Capture the cell that displays the provided text and extract its [X, Y] central coordinate. 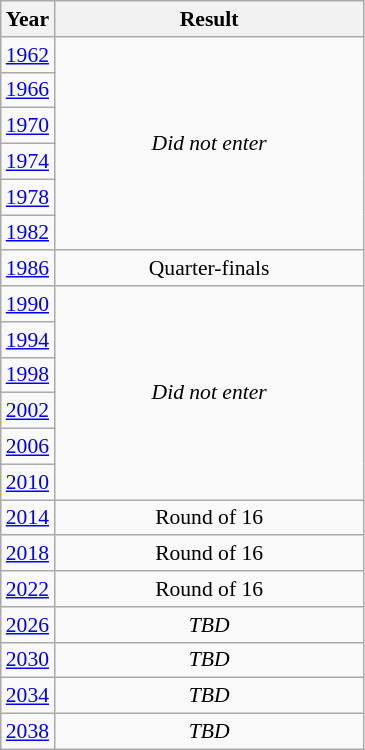
1998 [28, 375]
2002 [28, 411]
2014 [28, 518]
2006 [28, 447]
1990 [28, 304]
1970 [28, 126]
2026 [28, 625]
2022 [28, 589]
2038 [28, 732]
Quarter-finals [209, 269]
1986 [28, 269]
1994 [28, 340]
Result [209, 19]
2030 [28, 660]
1982 [28, 233]
1978 [28, 197]
1966 [28, 90]
2010 [28, 482]
1974 [28, 162]
2034 [28, 696]
2018 [28, 554]
1962 [28, 55]
Year [28, 19]
